Capture the cell that displays the provided text and extract its (x, y) central coordinate. 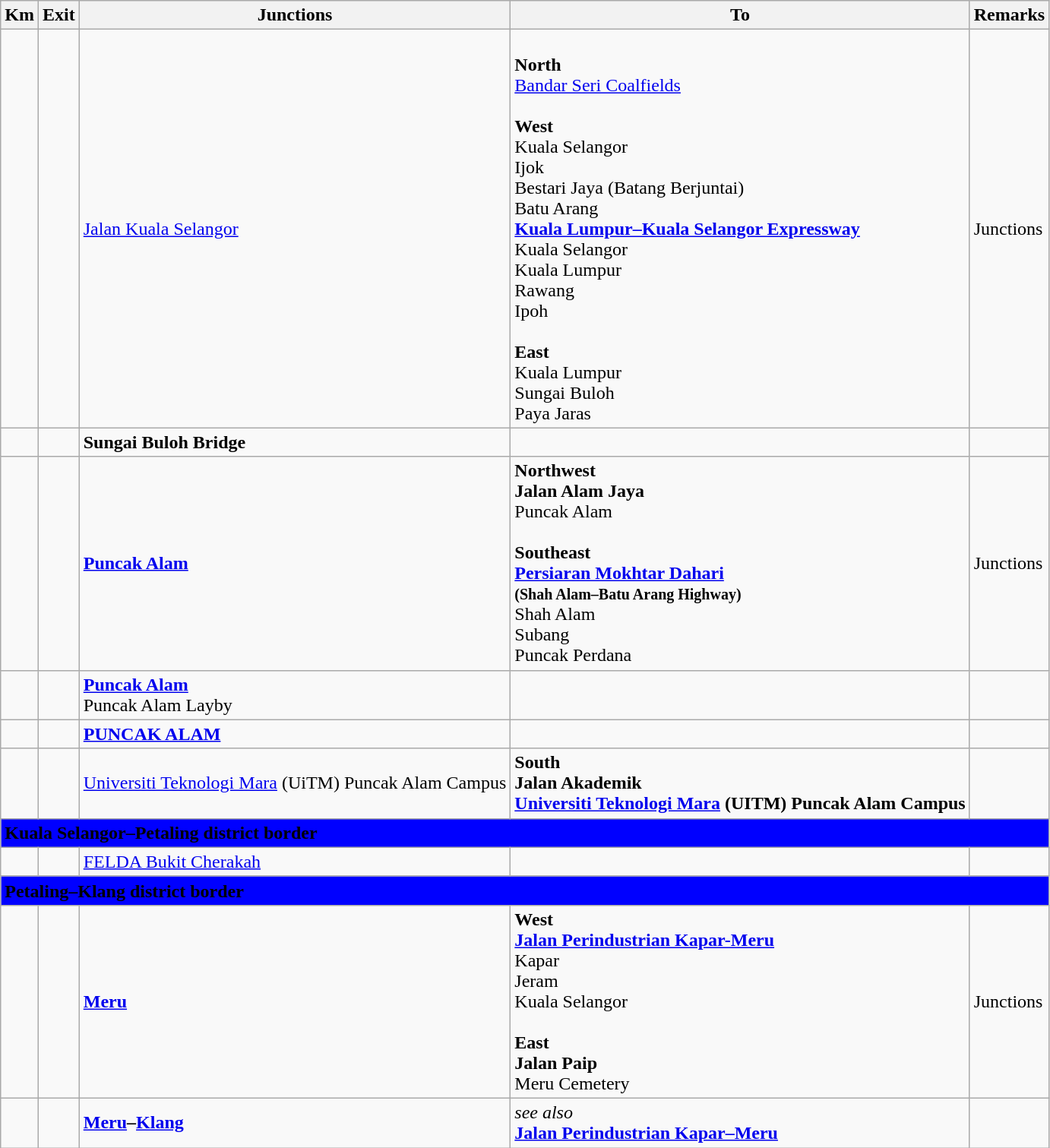
Petaling–Klang district border (525, 890)
West Jalan Perindustrian Kapar-MeruKaparJeramKuala SelangorEastJalan PaipMeru Cemetery (740, 1001)
see also Jalan Perindustrian Kapar–Meru (740, 1123)
Sungai Buloh Bridge (295, 442)
Kuala Selangor–Petaling district border (525, 833)
Jalan Kuala Selangor (295, 229)
FELDA Bukit Cherakah (295, 862)
To (740, 15)
SouthJalan AkademikUniversiti Teknologi Mara (UITM) Puncak Alam Campus (740, 783)
Km (20, 15)
Exit (59, 15)
PUNCAK ALAM (295, 734)
Puncak Alam Puncak Alam Layby (295, 694)
NorthwestJalan Alam JayaPuncak AlamSoutheast Persiaran Mokhtar Dahari(Shah Alam–Batu Arang Highway)Shah AlamSubangPuncak Perdana (740, 564)
Remarks (1009, 15)
Meru (295, 1001)
Puncak Alam (295, 564)
Universiti Teknologi Mara (UiTM) Puncak Alam Campus (295, 783)
Meru–Klang (295, 1123)
